Pinpoint the cell where the given text exists, returning its (X, Y) midpoint coordinate. 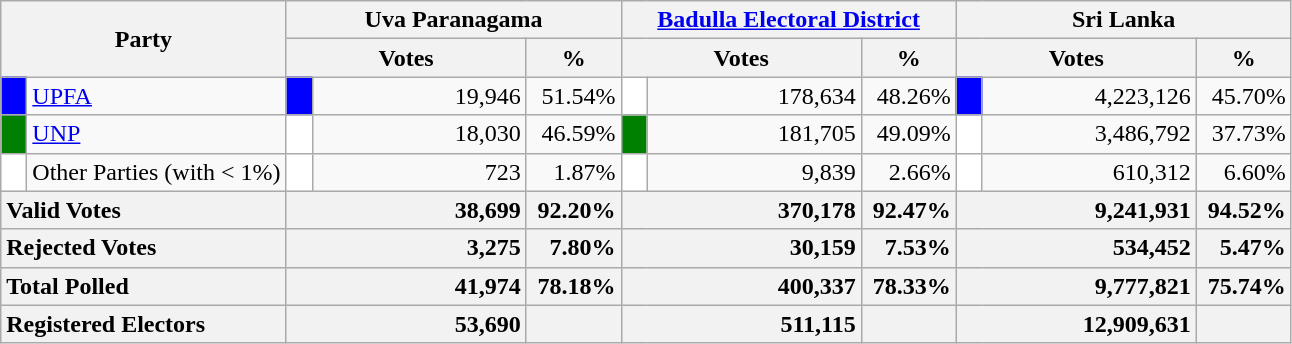
Registered Electors (144, 324)
723 (419, 172)
6.60% (1244, 172)
94.52% (1244, 210)
511,115 (741, 324)
78.33% (908, 286)
Rejected Votes (144, 248)
Total Polled (144, 286)
53,690 (406, 324)
78.18% (574, 286)
9,241,931 (1076, 210)
3,275 (406, 248)
178,634 (754, 96)
18,030 (419, 134)
610,312 (1089, 172)
3,486,792 (1089, 134)
92.20% (574, 210)
9,839 (754, 172)
4,223,126 (1089, 96)
UPFA (156, 96)
Party (144, 39)
49.09% (908, 134)
45.70% (1244, 96)
30,159 (741, 248)
38,699 (406, 210)
5.47% (1244, 248)
370,178 (741, 210)
400,337 (741, 286)
Other Parties (with < 1%) (156, 172)
92.47% (908, 210)
7.53% (908, 248)
181,705 (754, 134)
46.59% (574, 134)
Sri Lanka (1124, 20)
2.66% (908, 172)
37.73% (1244, 134)
UNP (156, 134)
9,777,821 (1076, 286)
51.54% (574, 96)
Badulla Electoral District (788, 20)
41,974 (406, 286)
Valid Votes (144, 210)
75.74% (1244, 286)
7.80% (574, 248)
19,946 (419, 96)
48.26% (908, 96)
Uva Paranagama (454, 20)
12,909,631 (1076, 324)
1.87% (574, 172)
534,452 (1076, 248)
